Pinpoint the cell where the given text exists, returning its (X, Y) midpoint coordinate. 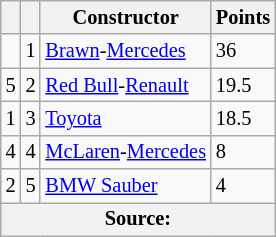
McLaren-Mercedes (125, 152)
Points (243, 17)
Red Bull-Renault (125, 85)
Source: (138, 219)
BMW Sauber (125, 186)
36 (243, 51)
18.5 (243, 118)
Brawn-Mercedes (125, 51)
Toyota (125, 118)
3 (31, 118)
19.5 (243, 85)
8 (243, 152)
Constructor (125, 17)
